Identify which cell holds the provided text, then report its [x, y] central coordinate. 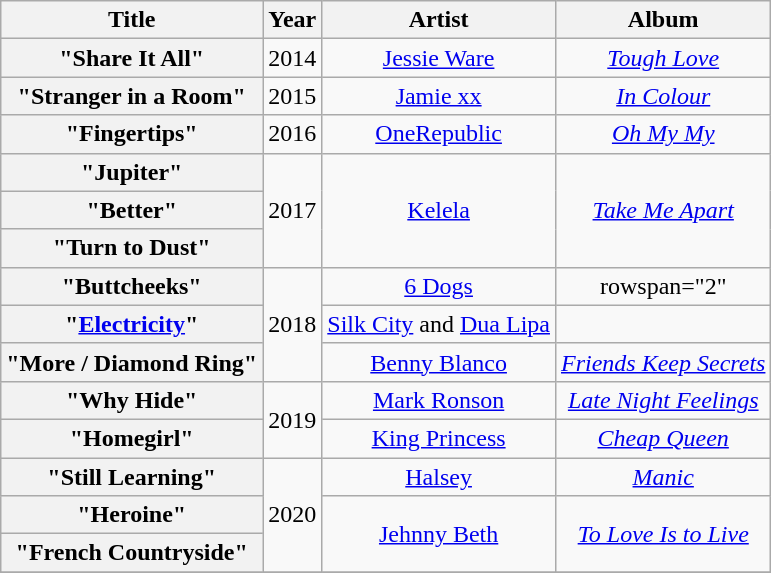
Title [132, 20]
"Better" [132, 210]
Silk City and Dua Lipa [439, 324]
2015 [292, 96]
2014 [292, 58]
Oh My My [662, 134]
Jehnny Beth [439, 534]
Jamie xx [439, 96]
Late Night Feelings [662, 400]
"Turn to Dust" [132, 248]
"Fingertips" [132, 134]
Benny Blanco [439, 362]
Cheap Queen [662, 438]
"Why Hide" [132, 400]
2016 [292, 134]
In Colour [662, 96]
"Homegirl" [132, 438]
Album [662, 20]
To Love Is to Live [662, 534]
2020 [292, 515]
King Princess [439, 438]
2019 [292, 419]
"Share It All" [132, 58]
"More / Diamond Ring" [132, 362]
OneRepublic [439, 134]
2017 [292, 210]
Kelela [439, 210]
"Electricity" [132, 324]
Tough Love [662, 58]
"Jupiter" [132, 172]
Artist [439, 20]
"Buttcheeks" [132, 286]
Year [292, 20]
"Heroine" [132, 515]
Jessie Ware [439, 58]
rowspan="2" [662, 286]
Take Me Apart [662, 210]
Mark Ronson [439, 400]
2018 [292, 324]
Halsey [439, 477]
"Stranger in a Room" [132, 96]
Manic [662, 477]
"French Countryside" [132, 553]
6 Dogs [439, 286]
Friends Keep Secrets [662, 362]
"Still Learning" [132, 477]
